Identify which cell holds the provided text, then report its (X, Y) central coordinate. 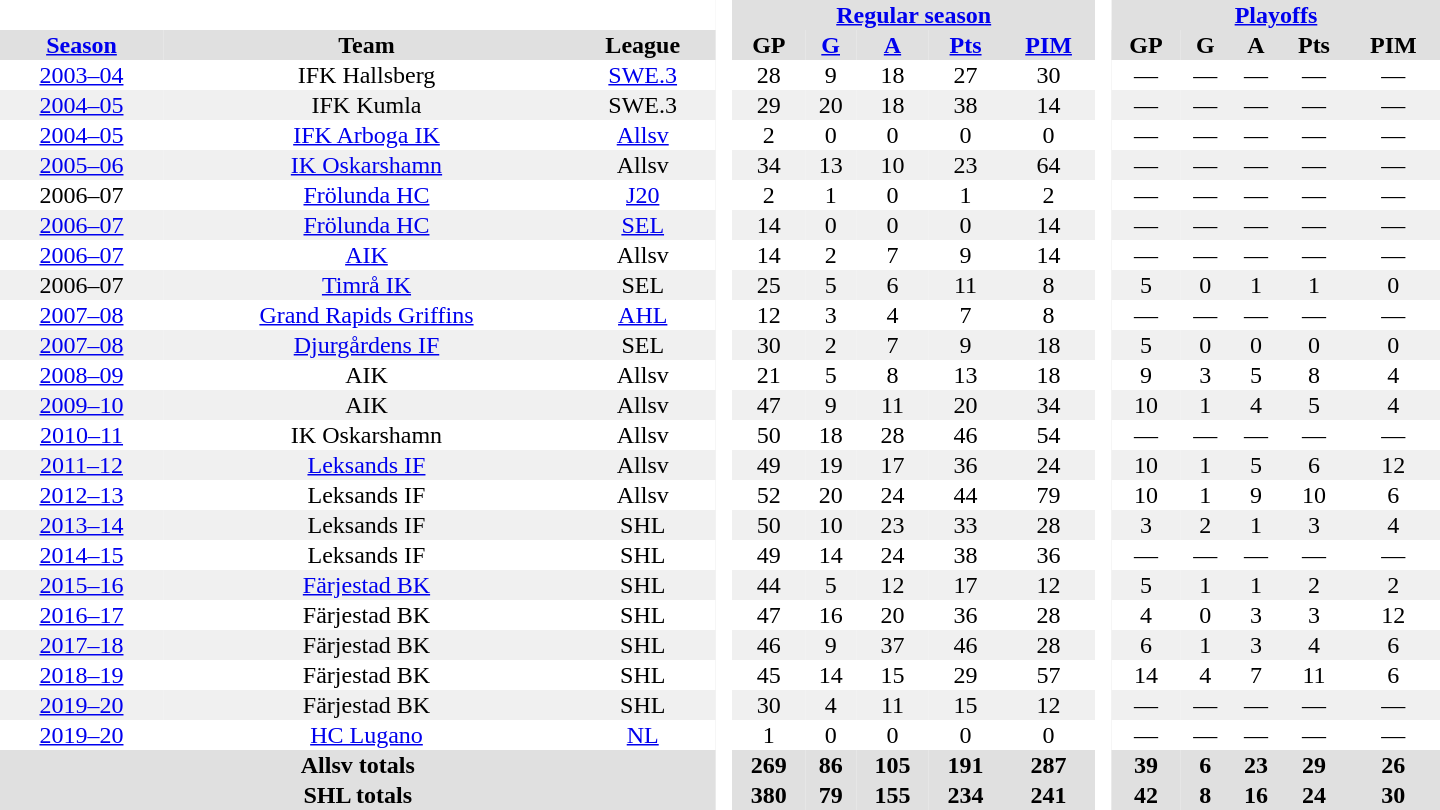
2016–17 (82, 615)
IFK Arboga IK (366, 135)
25 (768, 285)
2017–18 (82, 645)
155 (892, 795)
191 (966, 765)
380 (768, 795)
IFK Hallsberg (366, 75)
27 (966, 75)
57 (1048, 675)
J20 (643, 195)
64 (1048, 165)
26 (1394, 765)
HC Lugano (366, 735)
269 (768, 765)
54 (1048, 435)
IFK Kumla (366, 105)
19 (830, 465)
AHL (643, 315)
2013–14 (82, 525)
33 (966, 525)
37 (892, 645)
39 (1146, 765)
2003–04 (82, 75)
52 (768, 495)
2009–10 (82, 405)
2015–16 (82, 585)
Regular season (914, 15)
2008–09 (82, 375)
Playoffs (1276, 15)
2011–12 (82, 465)
2018–19 (82, 675)
234 (966, 795)
Djurgårdens IF (366, 345)
86 (830, 765)
105 (892, 765)
Allsv totals (358, 765)
2014–15 (82, 555)
21 (768, 375)
287 (1048, 765)
Season (82, 45)
Team (366, 45)
241 (1048, 795)
2012–13 (82, 495)
2010–11 (82, 435)
42 (1146, 795)
2005–06 (82, 165)
League (643, 45)
NL (643, 735)
45 (768, 675)
SHL totals (358, 795)
Grand Rapids Griffins (366, 315)
Timrå IK (366, 285)
